For the text-containing cell, return its midpoint in (x, y) coordinate format. 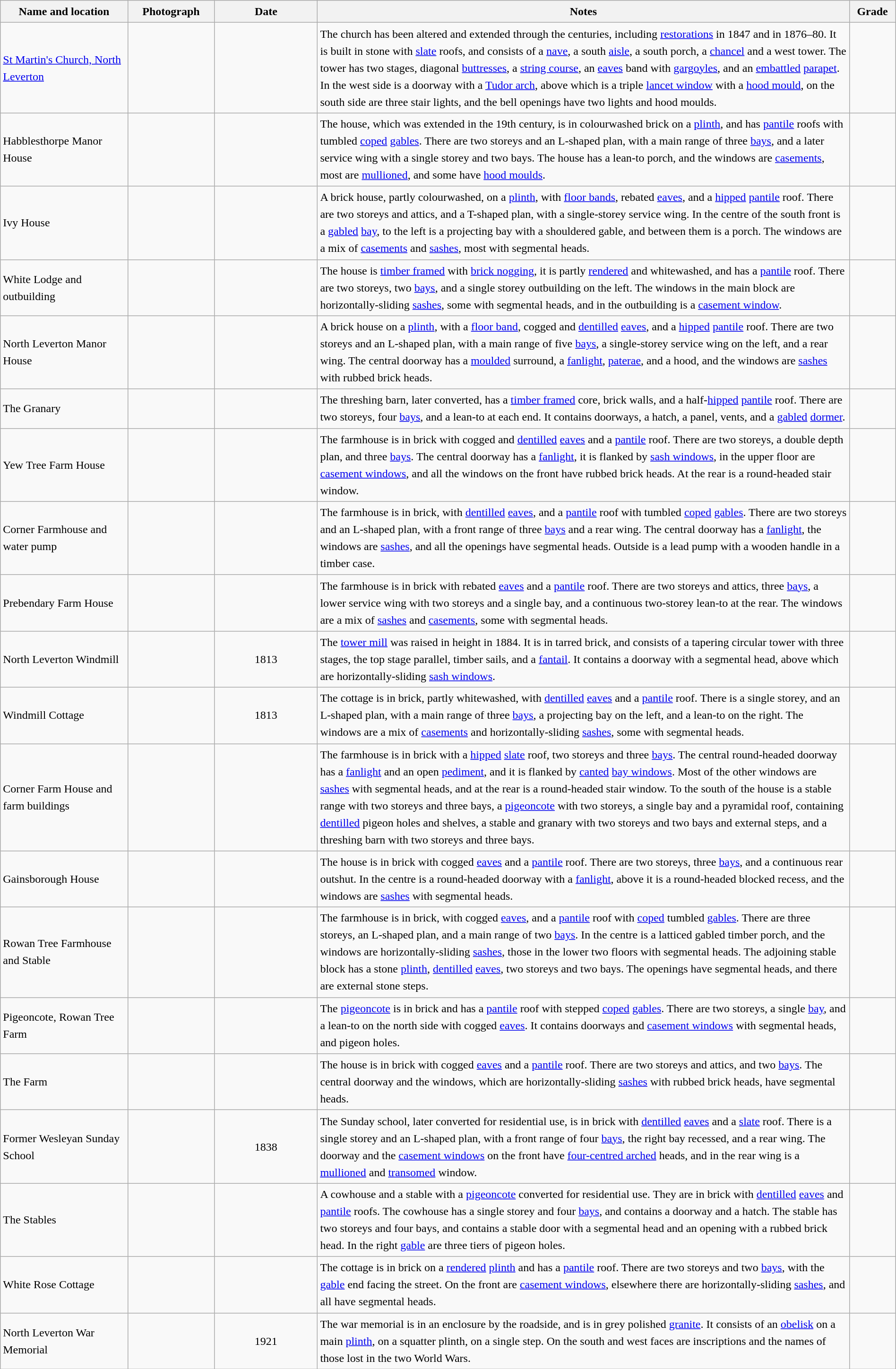
The Farm (64, 1082)
Date (266, 11)
Rowan Tree Farmhouse and Stable (64, 953)
White Rose Cottage (64, 1284)
Gainsborough House (64, 879)
Windmill Cottage (64, 715)
Notes (583, 11)
Yew Tree Farm House (64, 465)
Prebendary Farm House (64, 603)
Photograph (171, 11)
The Granary (64, 408)
Former Wesleyan Sunday School (64, 1146)
Ivy House (64, 223)
Corner Farmhouse and water pump (64, 538)
Name and location (64, 11)
Pigeoncote, Rowan Tree Farm (64, 1025)
The Stables (64, 1220)
1921 (266, 1341)
Habblesthorpe Manor House (64, 149)
St Martin's Church, North Leverton (64, 68)
Grade (872, 11)
Corner Farm House and farm buildings (64, 798)
White Lodge and outbuilding (64, 287)
1838 (266, 1146)
North Leverton Windmill (64, 659)
North Leverton Manor House (64, 353)
North Leverton War Memorial (64, 1341)
